From the cell containing the given text, extract its center point as [X, Y] coordinate. 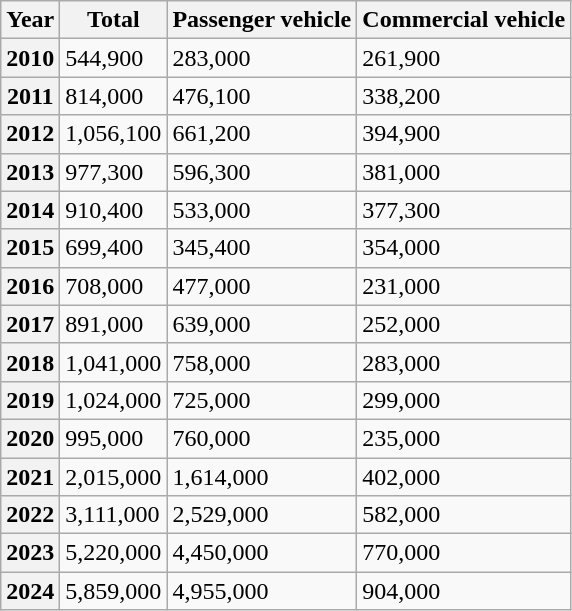
639,000 [262, 324]
338,200 [464, 96]
3,111,000 [114, 515]
533,000 [262, 210]
2024 [30, 591]
699,400 [114, 248]
1,614,000 [262, 477]
377,300 [464, 210]
381,000 [464, 172]
708,000 [114, 286]
394,900 [464, 134]
2019 [30, 400]
4,955,000 [262, 591]
596,300 [262, 172]
910,400 [114, 210]
760,000 [262, 438]
4,450,000 [262, 553]
2013 [30, 172]
261,900 [464, 58]
299,000 [464, 400]
2022 [30, 515]
5,220,000 [114, 553]
544,900 [114, 58]
995,000 [114, 438]
582,000 [464, 515]
2,015,000 [114, 477]
814,000 [114, 96]
Passenger vehicle [262, 20]
252,000 [464, 324]
758,000 [262, 362]
2021 [30, 477]
Total [114, 20]
Commercial vehicle [464, 20]
2018 [30, 362]
725,000 [262, 400]
2020 [30, 438]
661,200 [262, 134]
5,859,000 [114, 591]
2016 [30, 286]
1,024,000 [114, 400]
402,000 [464, 477]
770,000 [464, 553]
977,300 [114, 172]
904,000 [464, 591]
2014 [30, 210]
477,000 [262, 286]
1,056,100 [114, 134]
2023 [30, 553]
1,041,000 [114, 362]
2017 [30, 324]
231,000 [464, 286]
476,100 [262, 96]
345,400 [262, 248]
891,000 [114, 324]
2012 [30, 134]
2010 [30, 58]
235,000 [464, 438]
354,000 [464, 248]
Year [30, 20]
2,529,000 [262, 515]
2011 [30, 96]
2015 [30, 248]
